Return the [X, Y] coordinate for the center point of the cell that contains the specified text.  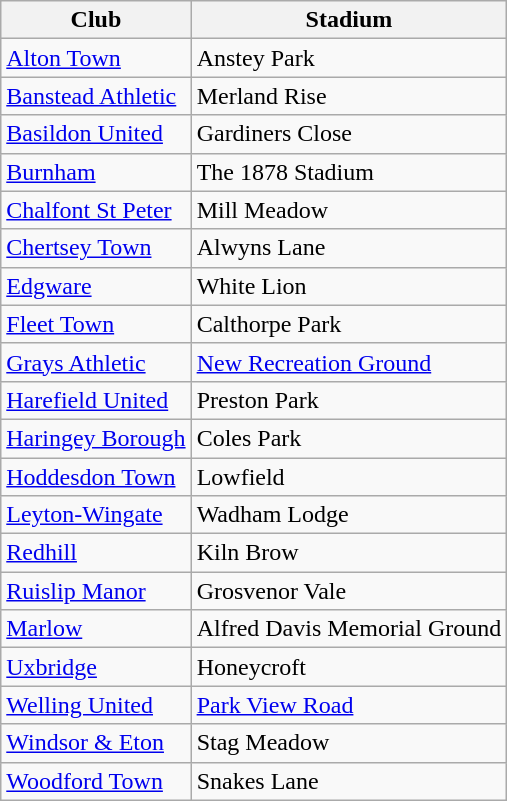
Preston Park [349, 400]
Grays Athletic [96, 362]
Stadium [349, 20]
Calthorpe Park [349, 324]
White Lion [349, 286]
Uxbridge [96, 667]
Lowfield [349, 477]
Haringey Borough [96, 438]
Redhill [96, 553]
Grosvenor Vale [349, 591]
Anstey Park [349, 58]
Alwyns Lane [349, 248]
Woodford Town [96, 781]
Coles Park [349, 438]
Marlow [96, 629]
Ruislip Manor [96, 591]
Chertsey Town [96, 248]
Edgware [96, 286]
Alton Town [96, 58]
Stag Meadow [349, 743]
Welling United [96, 705]
Honeycroft [349, 667]
Basildon United [96, 134]
Park View Road [349, 705]
Gardiners Close [349, 134]
Harefield United [96, 400]
The 1878 Stadium [349, 172]
Banstead Athletic [96, 96]
Wadham Lodge [349, 515]
Burnham [96, 172]
New Recreation Ground [349, 362]
Club [96, 20]
Fleet Town [96, 324]
Hoddesdon Town [96, 477]
Snakes Lane [349, 781]
Kiln Brow [349, 553]
Leyton-Wingate [96, 515]
Mill Meadow [349, 210]
Merland Rise [349, 96]
Chalfont St Peter [96, 210]
Alfred Davis Memorial Ground [349, 629]
Windsor & Eton [96, 743]
